From the cell containing the given text, extract its center point as (x, y) coordinate. 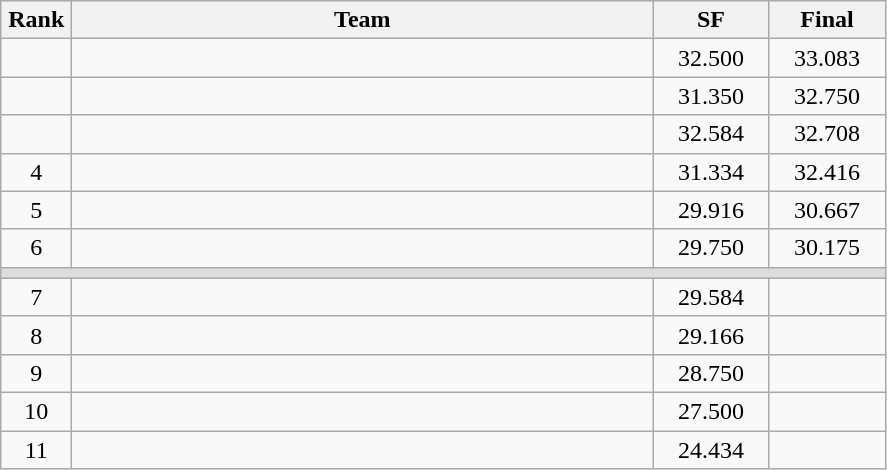
33.083 (827, 58)
11 (36, 449)
10 (36, 411)
30.175 (827, 248)
8 (36, 335)
30.667 (827, 210)
29.916 (711, 210)
6 (36, 248)
29.750 (711, 248)
4 (36, 172)
32.750 (827, 96)
32.416 (827, 172)
31.350 (711, 96)
Team (362, 20)
Rank (36, 20)
31.334 (711, 172)
24.434 (711, 449)
7 (36, 297)
29.584 (711, 297)
32.708 (827, 134)
28.750 (711, 373)
27.500 (711, 411)
29.166 (711, 335)
9 (36, 373)
32.584 (711, 134)
Final (827, 20)
5 (36, 210)
SF (711, 20)
32.500 (711, 58)
